Provide the (X, Y) coordinate of the cell's center where the given text is located.  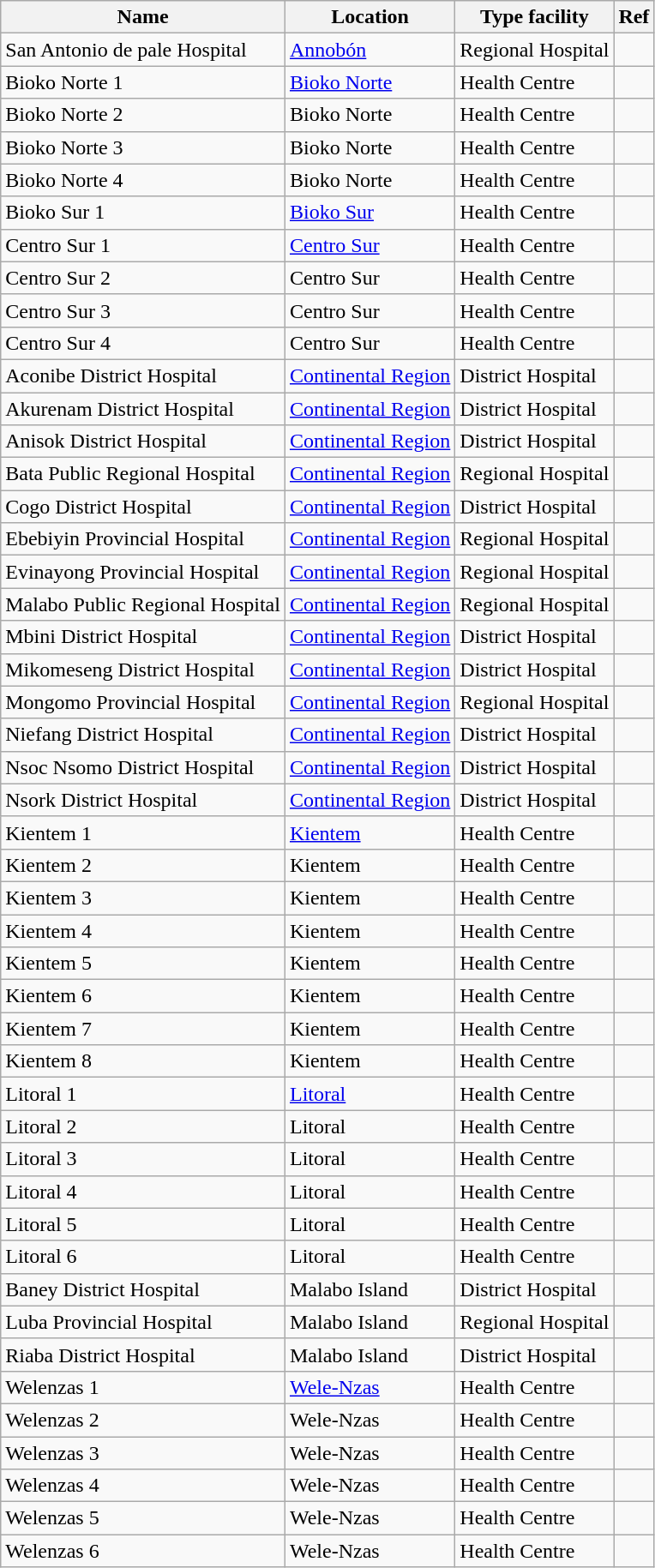
Welenzas 3 (143, 1453)
Mongomo Provincial Hospital (143, 702)
Bioko Norte 2 (143, 115)
Mikomeseng District Hospital (143, 670)
San Antonio de pale Hospital (143, 50)
Bioko Sur 1 (143, 213)
Welenzas 6 (143, 1551)
Bioko Sur (370, 213)
Bata Public Regional Hospital (143, 474)
Ebebiyin Provincial Hospital (143, 539)
Welenzas 4 (143, 1486)
Name (143, 17)
Litoral 4 (143, 1192)
Kientem 7 (143, 1029)
Litoral 1 (143, 1094)
Kientem 6 (143, 996)
Akurenam District Hospital (143, 409)
Bioko Norte 4 (143, 180)
Centro Sur 3 (143, 310)
Aconibe District Hospital (143, 375)
Centro Sur 1 (143, 245)
Niefang District Hospital (143, 735)
Welenzas 2 (143, 1420)
Luba Provincial Hospital (143, 1322)
Litoral 2 (143, 1126)
Nsoc Nsomo District Hospital (143, 767)
Centro Sur 2 (143, 278)
Welenzas 1 (143, 1387)
Malabo Public Regional Hospital (143, 604)
Cogo District Hospital (143, 507)
Anisok District Hospital (143, 442)
Welenzas 5 (143, 1518)
Annobón (370, 50)
Litoral 3 (143, 1159)
Kientem 3 (143, 898)
Type facility (535, 17)
Bioko Norte 1 (143, 82)
Riaba District Hospital (143, 1355)
Kientem 1 (143, 832)
Kientem 4 (143, 930)
Mbini District Hospital (143, 637)
Location (370, 17)
Kientem 5 (143, 964)
Baney District Hospital (143, 1289)
Kientem 2 (143, 865)
Bioko Norte 3 (143, 147)
Kientem 8 (143, 1061)
Centro Sur 4 (143, 343)
Ref (634, 17)
Evinayong Provincial Hospital (143, 572)
Litoral 5 (143, 1224)
Nsork District Hospital (143, 800)
Litoral 6 (143, 1257)
